Capture the cell that displays the provided text and extract its [x, y] central coordinate. 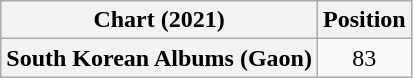
83 [364, 58]
Position [364, 20]
South Korean Albums (Gaon) [160, 58]
Chart (2021) [160, 20]
